For the text-containing cell, return its midpoint in (x, y) coordinate format. 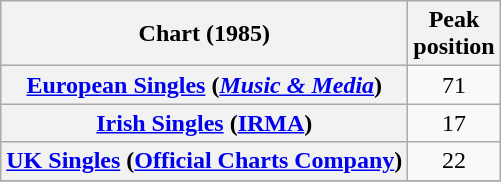
UK Singles (Official Charts Company) (204, 161)
17 (454, 123)
71 (454, 85)
Irish Singles (IRMA) (204, 123)
Peakposition (454, 34)
European Singles (Music & Media) (204, 85)
Chart (1985) (204, 34)
22 (454, 161)
